From the cell containing the given text, extract its center point as [X, Y] coordinate. 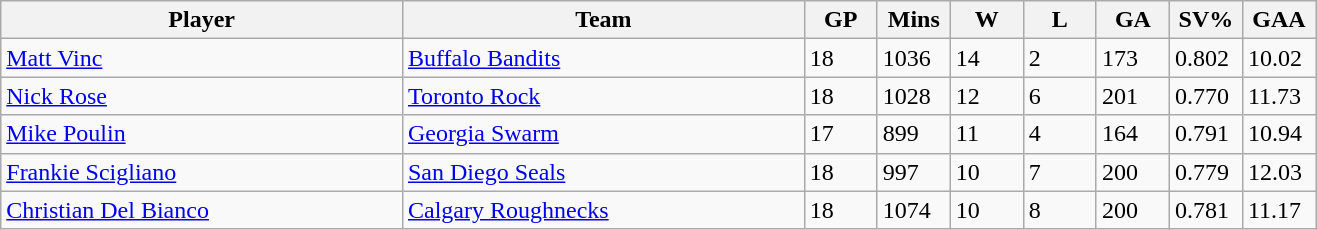
Buffalo Bandits [603, 58]
173 [1132, 58]
L [1060, 20]
San Diego Seals [603, 172]
W [986, 20]
Christian Del Bianco [202, 210]
Mike Poulin [202, 134]
1074 [914, 210]
201 [1132, 96]
12.03 [1278, 172]
899 [914, 134]
Calgary Roughnecks [603, 210]
997 [914, 172]
GP [840, 20]
7 [1060, 172]
SV% [1206, 20]
GAA [1278, 20]
0.781 [1206, 210]
Frankie Scigliano [202, 172]
Team [603, 20]
11.73 [1278, 96]
10.94 [1278, 134]
2 [1060, 58]
0.770 [1206, 96]
10.02 [1278, 58]
0.791 [1206, 134]
0.802 [1206, 58]
Toronto Rock [603, 96]
Matt Vinc [202, 58]
14 [986, 58]
4 [1060, 134]
164 [1132, 134]
Nick Rose [202, 96]
12 [986, 96]
11.17 [1278, 210]
Georgia Swarm [603, 134]
1036 [914, 58]
Player [202, 20]
11 [986, 134]
GA [1132, 20]
Mins [914, 20]
17 [840, 134]
0.779 [1206, 172]
8 [1060, 210]
6 [1060, 96]
1028 [914, 96]
